Find where the given text appears and provide that cell's center as [X, Y] coordinate. 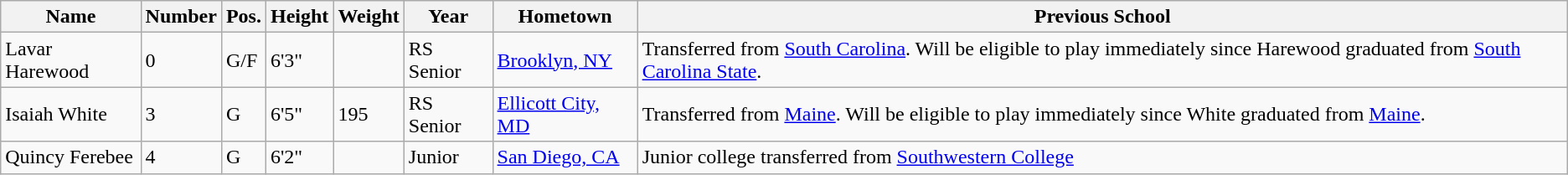
San Diego, CA [565, 157]
Weight [369, 17]
Lavar Harewood [70, 60]
Ellicott City, MD [565, 114]
0 [181, 60]
Isaiah White [70, 114]
3 [181, 114]
6'2" [299, 157]
Quincy Ferebee [70, 157]
Previous School [1102, 17]
Pos. [243, 17]
Junior college transferred from Southwestern College [1102, 157]
Junior [448, 157]
Transferred from South Carolina. Will be eligible to play immediately since Harewood graduated from South Carolina State. [1102, 60]
195 [369, 114]
Height [299, 17]
G/F [243, 60]
Number [181, 17]
Brooklyn, NY [565, 60]
Hometown [565, 17]
Transferred from Maine. Will be eligible to play immediately since White graduated from Maine. [1102, 114]
6'5" [299, 114]
Year [448, 17]
Name [70, 17]
4 [181, 157]
6'3" [299, 60]
